Search for the cell housing the specified text and yield its (X, Y) center coordinate. 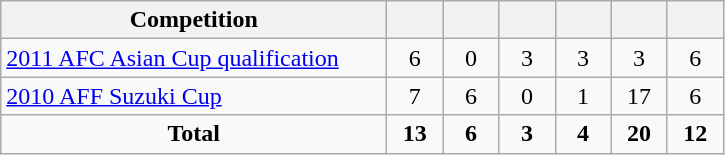
2011 AFC Asian Cup qualification (194, 58)
12 (695, 134)
7 (415, 96)
4 (583, 134)
Total (194, 134)
Competition (194, 20)
13 (415, 134)
17 (639, 96)
2010 AFF Suzuki Cup (194, 96)
1 (583, 96)
20 (639, 134)
